From the cell containing the given text, extract its center point as [x, y] coordinate. 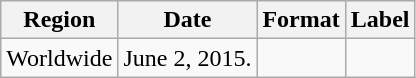
Region [60, 20]
Format [301, 20]
Label [380, 20]
Date [188, 20]
June 2, 2015. [188, 58]
Worldwide [60, 58]
